From the cell containing the given text, extract its center point as [X, Y] coordinate. 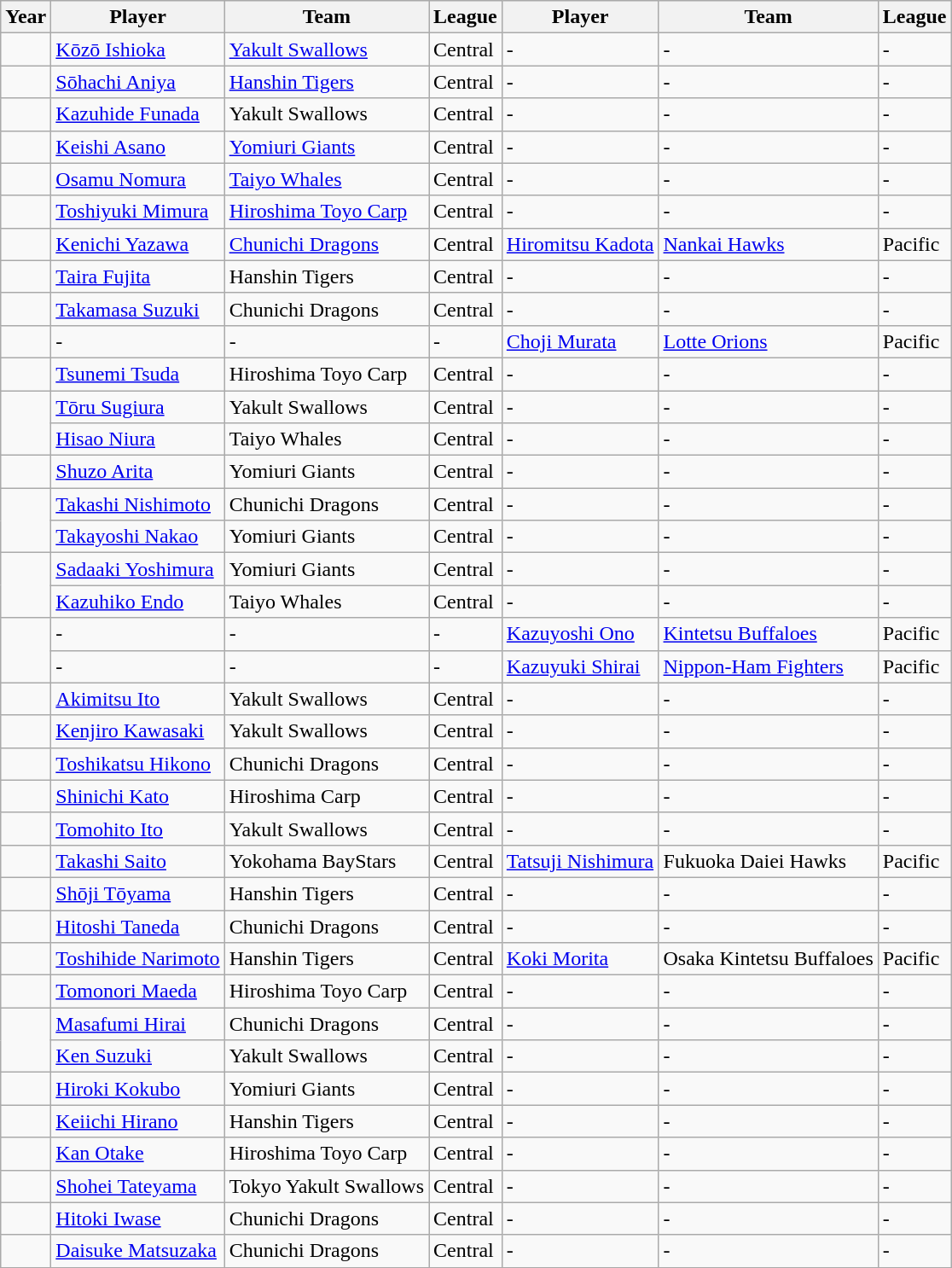
Sadaaki Yoshimura [138, 569]
Year [26, 17]
Shinichi Kato [138, 796]
Akimitsu Ito [138, 699]
Koki Morita [580, 959]
Toshihide Narimoto [138, 959]
Lotte Orions [768, 341]
Takashi Saito [138, 861]
Kenjiro Kawasaki [138, 731]
Hitoshi Taneda [138, 926]
Hiromitsu Kadota [580, 244]
Ken Suzuki [138, 1056]
Keiichi Hirano [138, 1121]
Tomonori Maeda [138, 992]
Shohei Tateyama [138, 1186]
Hiroki Kokubo [138, 1089]
Tokyo Yakult Swallows [326, 1186]
Yokohama BayStars [326, 861]
Keishi Asano [138, 147]
Kazuyoshi Ono [580, 634]
Kenichi Yazawa [138, 244]
Choji Murata [580, 341]
Hitoki Iwase [138, 1219]
Sōhachi Aniya [138, 82]
Tsunemi Tsuda [138, 374]
Tomohito Ito [138, 829]
Kan Otake [138, 1154]
Daisuke Matsuzaka [138, 1251]
Kazuyuki Shirai [580, 666]
Nankai Hawks [768, 244]
Shōji Tōyama [138, 893]
Kōzō Ishioka [138, 49]
Takashi Nishimoto [138, 504]
Osamu Nomura [138, 179]
Taira Fujita [138, 276]
Toshikatsu Hikono [138, 764]
Tōru Sugiura [138, 407]
Tatsuji Nishimura [580, 861]
Nippon-Ham Fighters [768, 666]
Masafumi Hirai [138, 1024]
Toshiyuki Mimura [138, 212]
Takayoshi Nakao [138, 537]
Hisao Niura [138, 439]
Kazuhide Funada [138, 114]
Takamasa Suzuki [138, 309]
Kintetsu Buffaloes [768, 634]
Hiroshima Carp [326, 796]
Fukuoka Daiei Hawks [768, 861]
Osaka Kintetsu Buffaloes [768, 959]
Shuzo Arita [138, 472]
Kazuhiko Endo [138, 602]
